From the cell containing the given text, extract its center point as [x, y] coordinate. 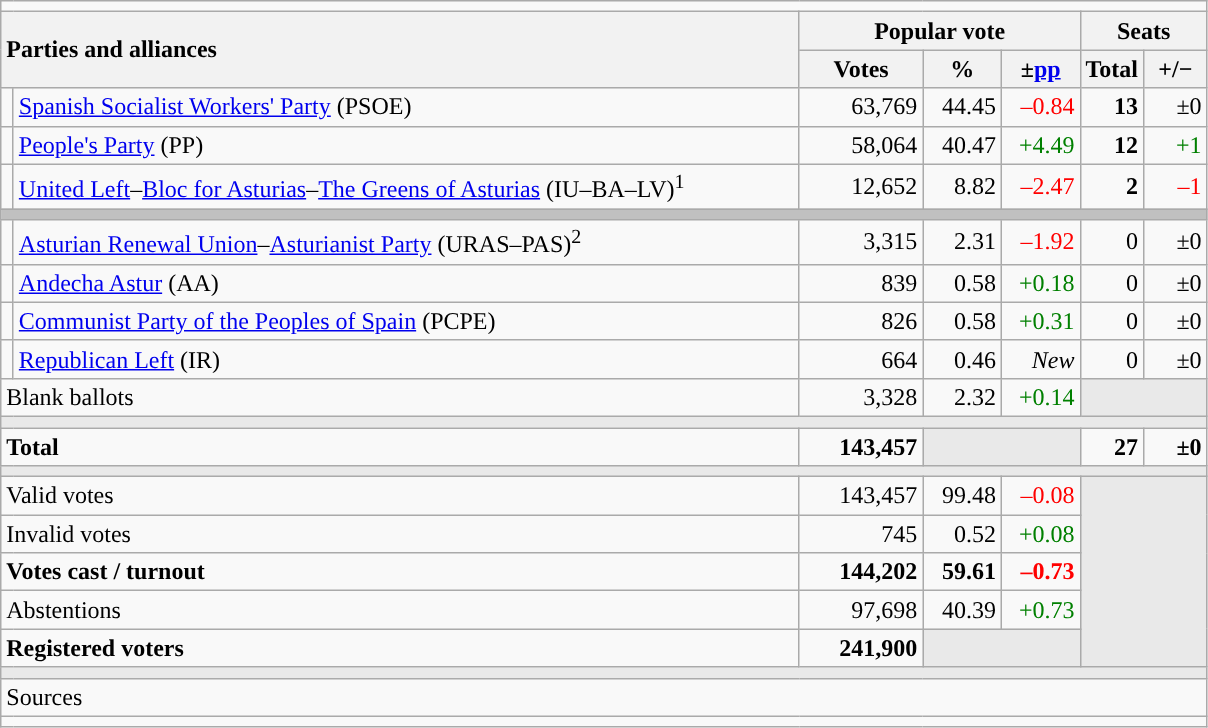
Asturian Renewal Union–Asturianist Party (URAS–PAS)2 [406, 242]
2 [1112, 186]
13 [1112, 107]
Abstentions [400, 610]
839 [861, 283]
Registered voters [400, 648]
27 [1112, 447]
664 [861, 359]
8.82 [962, 186]
826 [861, 321]
59.61 [962, 572]
40.47 [962, 145]
Popular vote [940, 31]
99.48 [962, 496]
–1.92 [1040, 242]
58,064 [861, 145]
241,900 [861, 648]
12,652 [861, 186]
–2.47 [1040, 186]
Blank ballots [400, 397]
United Left–Bloc for Asturias–The Greens of Asturias (IU–BA–LV)1 [406, 186]
Spanish Socialist Workers' Party (PSOE) [406, 107]
Votes cast / turnout [400, 572]
Parties and alliances [400, 50]
+0.31 [1040, 321]
+1 [1176, 145]
2.31 [962, 242]
Andecha Astur (AA) [406, 283]
12 [1112, 145]
40.39 [962, 610]
3,328 [861, 397]
63,769 [861, 107]
144,202 [861, 572]
–1 [1176, 186]
–0.08 [1040, 496]
+0.08 [1040, 534]
People's Party (PP) [406, 145]
3,315 [861, 242]
+4.49 [1040, 145]
+0.73 [1040, 610]
+0.14 [1040, 397]
Invalid votes [400, 534]
Votes [861, 69]
Communist Party of the Peoples of Spain (PCPE) [406, 321]
44.45 [962, 107]
% [962, 69]
Seats [1144, 31]
+0.18 [1040, 283]
Valid votes [400, 496]
+/− [1176, 69]
±pp [1040, 69]
745 [861, 534]
97,698 [861, 610]
New [1040, 359]
2.32 [962, 397]
0.52 [962, 534]
Republican Left (IR) [406, 359]
–0.84 [1040, 107]
–0.73 [1040, 572]
Sources [604, 697]
0.46 [962, 359]
